Extract the [x, y] coordinate from the center of the cell holding the provided text.  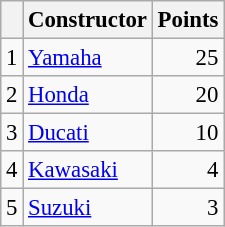
Suzuki [88, 208]
Points [188, 20]
Constructor [88, 20]
20 [188, 95]
2 [12, 95]
5 [12, 208]
10 [188, 133]
25 [188, 58]
Honda [88, 95]
Yamaha [88, 58]
Kawasaki [88, 170]
Ducati [88, 133]
1 [12, 58]
